Find where the given text appears and provide that cell's center as [x, y] coordinate. 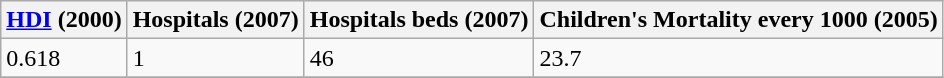
0.618 [64, 58]
Children's Mortality every 1000 (2005) [738, 20]
Hospitals (2007) [216, 20]
Hospitals beds (2007) [419, 20]
46 [419, 58]
HDI (2000) [64, 20]
23.7 [738, 58]
1 [216, 58]
